Identify which cell holds the provided text, then report its (X, Y) central coordinate. 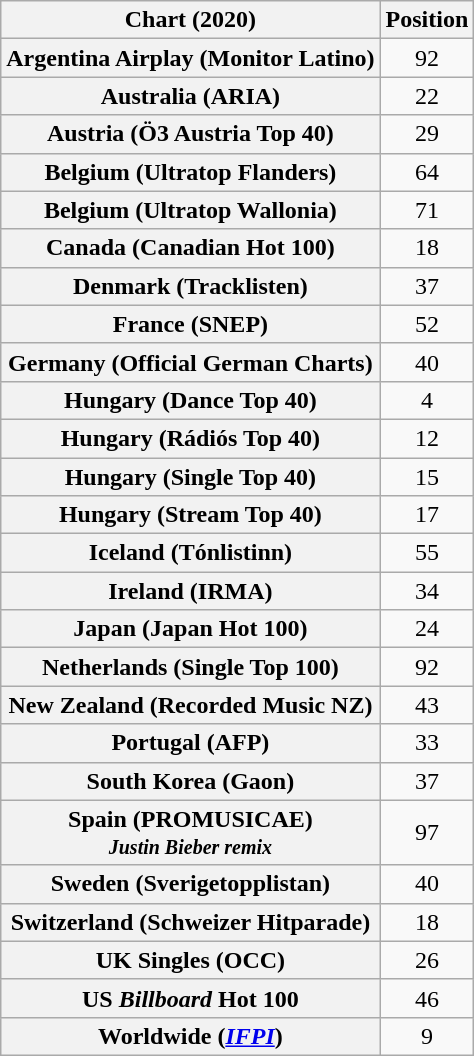
Chart (2020) (190, 20)
Hungary (Stream Top 40) (190, 515)
97 (427, 832)
22 (427, 96)
Spain (PROMUSICAE)Justin Bieber remix (190, 832)
Ireland (IRMA) (190, 591)
46 (427, 998)
Netherlands (Single Top 100) (190, 667)
55 (427, 553)
Canada (Canadian Hot 100) (190, 248)
71 (427, 210)
Denmark (Tracklisten) (190, 286)
Japan (Japan Hot 100) (190, 629)
29 (427, 134)
Australia (ARIA) (190, 96)
12 (427, 438)
Hungary (Rádiós Top 40) (190, 438)
Belgium (Ultratop Wallonia) (190, 210)
15 (427, 477)
26 (427, 960)
UK Singles (OCC) (190, 960)
France (SNEP) (190, 324)
4 (427, 400)
Position (427, 20)
Portugal (AFP) (190, 743)
17 (427, 515)
South Korea (Gaon) (190, 781)
New Zealand (Recorded Music NZ) (190, 705)
Belgium (Ultratop Flanders) (190, 172)
Sweden (Sverigetopplistan) (190, 884)
Argentina Airplay (Monitor Latino) (190, 58)
Hungary (Dance Top 40) (190, 400)
52 (427, 324)
33 (427, 743)
24 (427, 629)
43 (427, 705)
Switzerland (Schweizer Hitparade) (190, 922)
Germany (Official German Charts) (190, 362)
Worldwide (IFPI) (190, 1036)
Austria (Ö3 Austria Top 40) (190, 134)
US Billboard Hot 100 (190, 998)
Hungary (Single Top 40) (190, 477)
64 (427, 172)
Iceland (Tónlistinn) (190, 553)
34 (427, 591)
9 (427, 1036)
